Provide the (X, Y) coordinate of the cell's center where the given text is located.  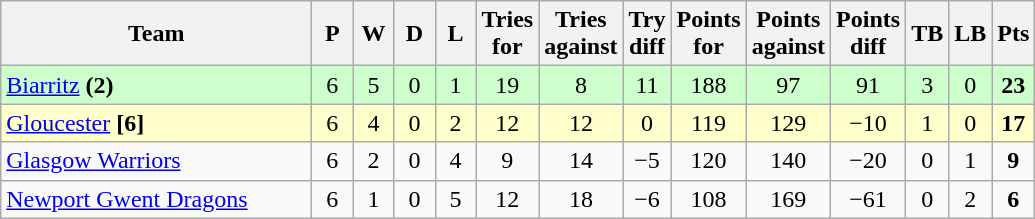
TB (928, 34)
Tries for (508, 34)
97 (788, 85)
−5 (647, 161)
Gloucester [6] (156, 123)
119 (708, 123)
120 (708, 161)
W (374, 34)
169 (788, 199)
Pts (1014, 34)
188 (708, 85)
Biarritz (2) (156, 85)
−10 (868, 123)
Try diff (647, 34)
−20 (868, 161)
Points diff (868, 34)
Team (156, 34)
129 (788, 123)
18 (581, 199)
−61 (868, 199)
P (332, 34)
14 (581, 161)
Glasgow Warriors (156, 161)
D (414, 34)
−6 (647, 199)
Newport Gwent Dragons (156, 199)
140 (788, 161)
17 (1014, 123)
3 (928, 85)
11 (647, 85)
23 (1014, 85)
108 (708, 199)
LB (970, 34)
Points against (788, 34)
19 (508, 85)
91 (868, 85)
Points for (708, 34)
8 (581, 85)
Tries against (581, 34)
L (456, 34)
